Return the (x, y) coordinate for the center point of the cell that contains the specified text.  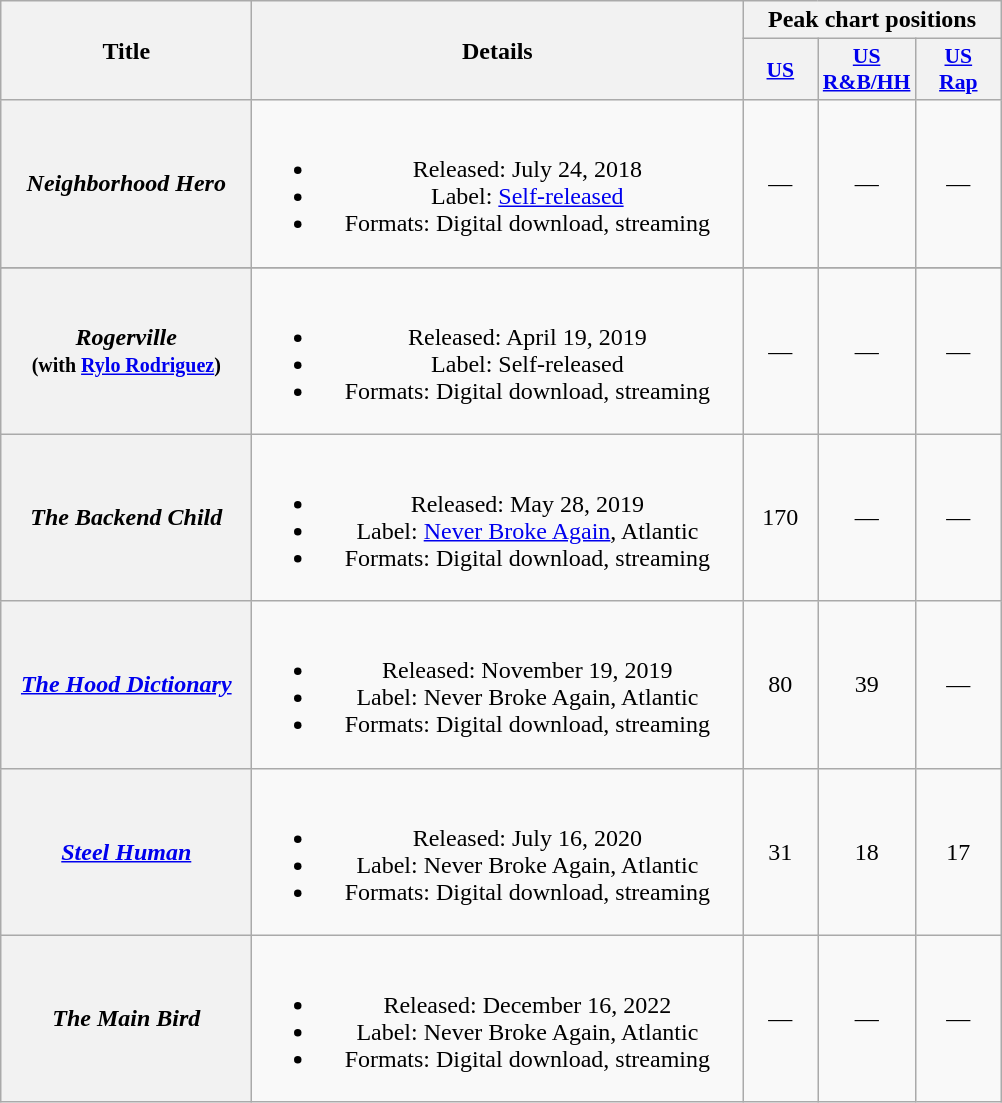
Released: July 16, 2020Label: Never Broke Again, AtlanticFormats: Digital download, streaming (498, 852)
The Backend Child (126, 518)
US (780, 70)
31 (780, 852)
Rogerville(with Rylo Rodriguez) (126, 350)
39 (867, 684)
USR&B/HH (867, 70)
Released: April 19, 2019Label: Self-releasedFormats: Digital download, streaming (498, 350)
The Hood Dictionary (126, 684)
Steel Human (126, 852)
Released: July 24, 2018Label: Self-releasedFormats: Digital download, streaming (498, 184)
18 (867, 852)
The Main Bird (126, 1018)
USRap (958, 70)
Neighborhood Hero (126, 184)
Released: May 28, 2019Label: Never Broke Again, AtlanticFormats: Digital download, streaming (498, 518)
Released: December 16, 2022Label: Never Broke Again, AtlanticFormats: Digital download, streaming (498, 1018)
Details (498, 50)
Released: November 19, 2019Label: Never Broke Again, AtlanticFormats: Digital download, streaming (498, 684)
17 (958, 852)
170 (780, 518)
80 (780, 684)
Title (126, 50)
Peak chart positions (872, 20)
